Identify which cell holds the provided text, then report its (X, Y) central coordinate. 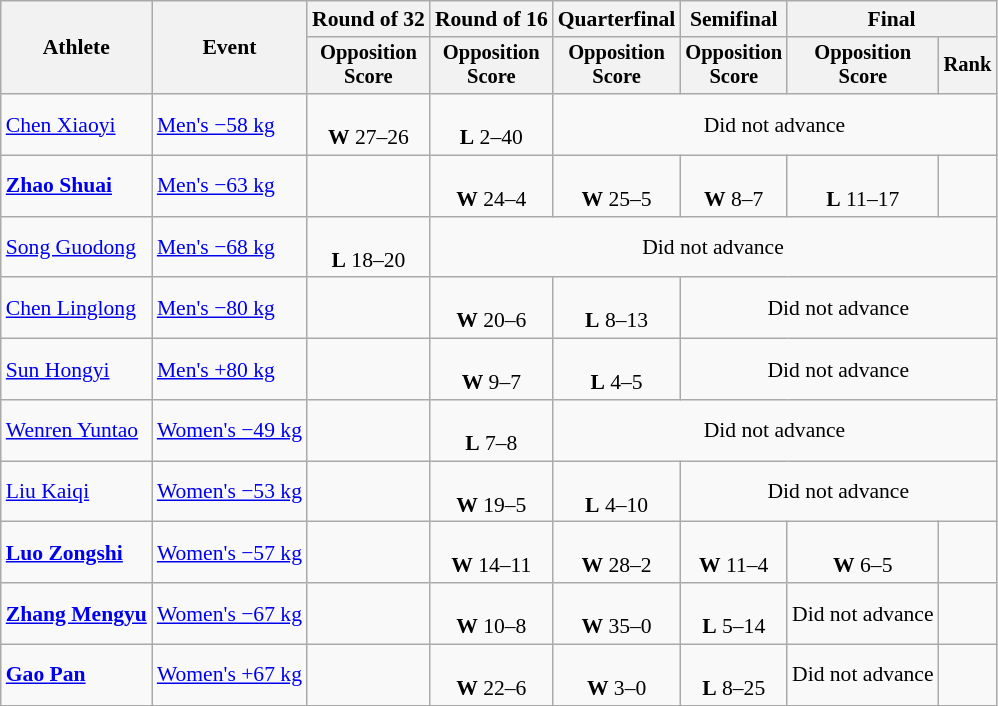
W 19–5 (492, 492)
L 4–10 (617, 492)
Chen Xiaoyi (76, 124)
L 18–20 (368, 248)
Men's −68 kg (230, 248)
W 25–5 (617, 186)
Women's −57 kg (230, 552)
Sun Hongyi (76, 370)
Rank (968, 66)
Final (892, 19)
Men's −80 kg (230, 308)
Luo Zongshi (76, 552)
Women's −53 kg (230, 492)
L 2–40 (492, 124)
Gao Pan (76, 676)
Women's +67 kg (230, 676)
L 8–13 (617, 308)
W 27–26 (368, 124)
Liu Kaiqi (76, 492)
Wenren Yuntao (76, 430)
W 10–8 (492, 614)
Women's −49 kg (230, 430)
L 4–5 (617, 370)
Zhao Shuai (76, 186)
Chen Linglong (76, 308)
L 8–25 (734, 676)
Song Guodong (76, 248)
Event (230, 48)
W 3–0 (617, 676)
W 22–6 (492, 676)
Athlete (76, 48)
W 35–0 (617, 614)
W 11–4 (734, 552)
Round of 32 (368, 19)
L 5–14 (734, 614)
W 28–2 (617, 552)
Men's −63 kg (230, 186)
Men's +80 kg (230, 370)
Zhang Mengyu (76, 614)
L 7–8 (492, 430)
L 11–17 (863, 186)
Women's −67 kg (230, 614)
Men's −58 kg (230, 124)
W 6–5 (863, 552)
W 24–4 (492, 186)
W 8–7 (734, 186)
W 20–6 (492, 308)
Quarterfinal (617, 19)
W 14–11 (492, 552)
Semifinal (734, 19)
Round of 16 (492, 19)
W 9–7 (492, 370)
